For the text-containing cell, return its midpoint in [X, Y] coordinate format. 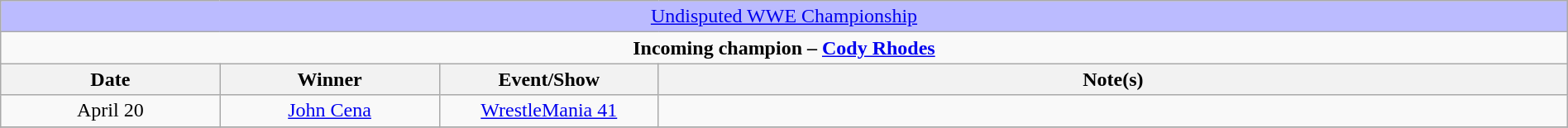
Event/Show [549, 79]
Winner [329, 79]
Incoming champion – Cody Rhodes [784, 48]
John Cena [329, 111]
Note(s) [1113, 79]
Undisputed WWE Championship [784, 17]
Date [111, 79]
WrestleMania 41 [549, 111]
April 20 [111, 111]
